Return the [X, Y] coordinate for the center point of the cell that contains the specified text.  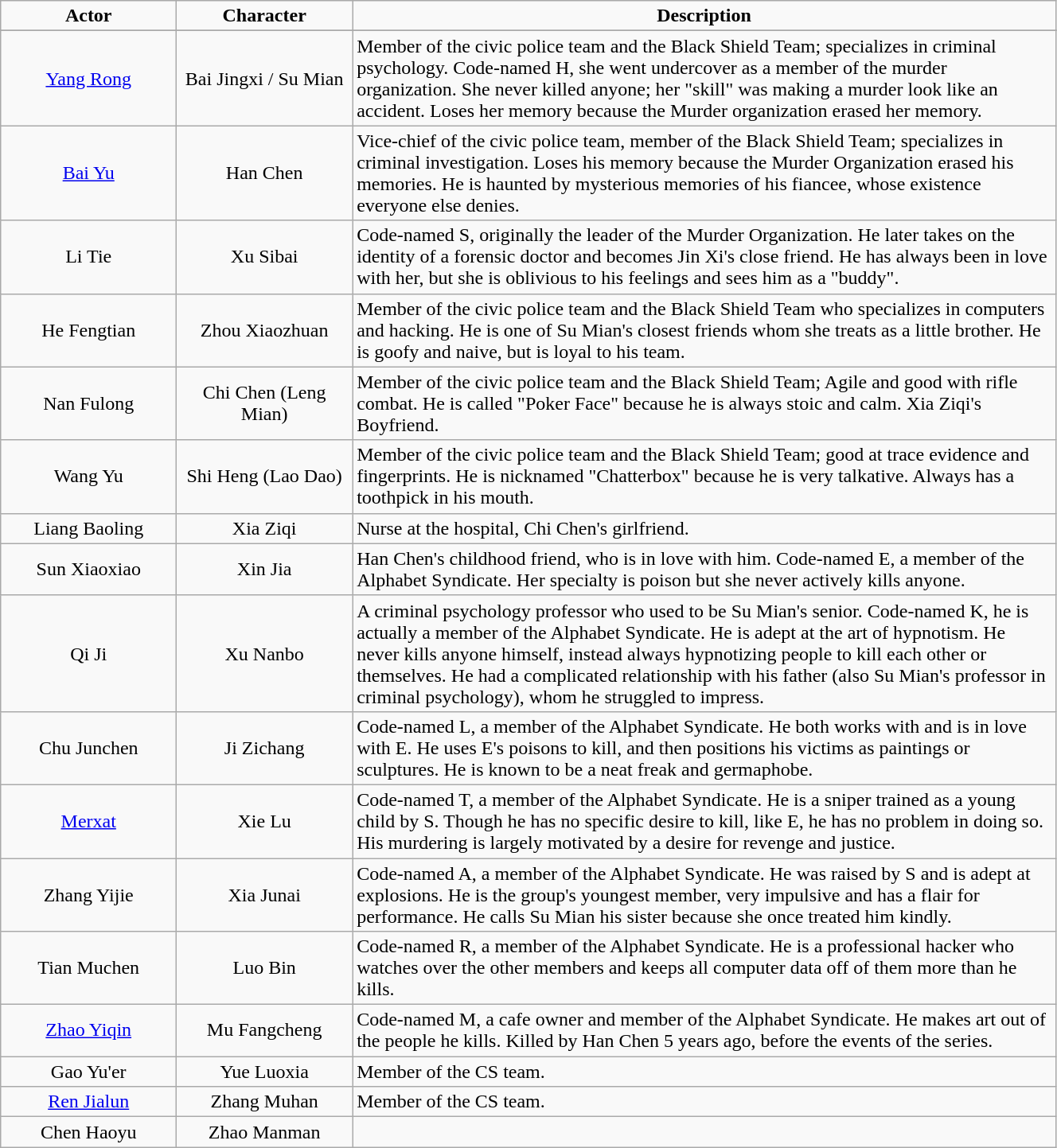
Description [704, 16]
Mu Fangcheng [264, 1031]
Xia Ziqi [264, 528]
Zhao Manman [264, 1132]
Zhou Xiaozhuan [264, 330]
Han Chen [264, 173]
Sun Xiaoxiao [89, 570]
Zhang Yijie [89, 894]
He Fengtian [89, 330]
Actor [89, 16]
Chen Haoyu [89, 1132]
Qi Ji [89, 653]
Nan Fulong [89, 403]
Xia Junai [264, 894]
Shi Heng (Lao Dao) [264, 477]
Yang Rong [89, 78]
Ji Zichang [264, 748]
Li Tie [89, 257]
Ren Jialun [89, 1102]
Bai Jingxi / Su Mian [264, 78]
Wang Yu [89, 477]
Chu Junchen [89, 748]
Xin Jia [264, 570]
Nurse at the hospital, Chi Chen's girlfriend. [704, 528]
Yue Luoxia [264, 1072]
Bai Yu [89, 173]
Character [264, 16]
Xu Nanbo [264, 653]
Chi Chen (Leng Mian) [264, 403]
Merxat [89, 821]
Xie Lu [264, 821]
Luo Bin [264, 968]
Zhao Yiqin [89, 1031]
Zhang Muhan [264, 1102]
Xu Sibai [264, 257]
Tian Muchen [89, 968]
Liang Baoling [89, 528]
Gao Yu'er [89, 1072]
